Extract the [x, y] coordinate from the center of the cell holding the provided text.  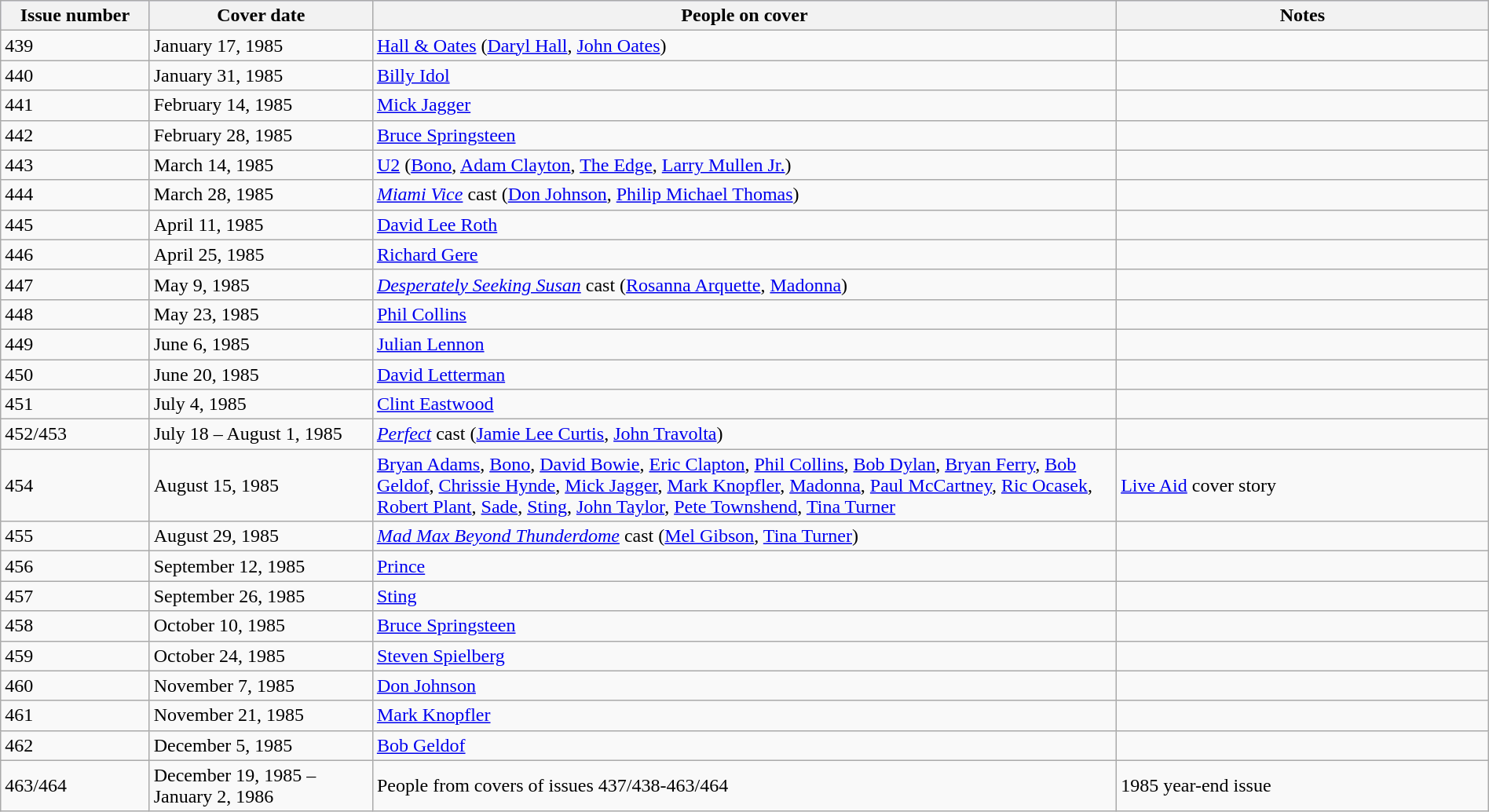
459 [75, 656]
Perfect cast (Jamie Lee Curtis, John Travolta) [744, 434]
Live Aid cover story [1303, 485]
455 [75, 536]
Mad Max Beyond Thunderdome cast (Mel Gibson, Tina Turner) [744, 536]
440 [75, 75]
Miami Vice cast (Don Johnson, Philip Michael Thomas) [744, 195]
September 26, 1985 [261, 596]
Notes [1303, 16]
Don Johnson [744, 686]
Clint Eastwood [744, 404]
Mark Knopfler [744, 715]
October 24, 1985 [261, 656]
Steven Spielberg [744, 656]
443 [75, 165]
Mick Jagger [744, 105]
447 [75, 284]
450 [75, 375]
462 [75, 745]
Hall & Oates (Daryl Hall, John Oates) [744, 46]
441 [75, 105]
Julian Lennon [744, 344]
1985 year-end issue [1303, 785]
454 [75, 485]
David Lee Roth [744, 225]
March 14, 1985 [261, 165]
456 [75, 566]
February 28, 1985 [261, 135]
February 14, 1985 [261, 105]
June 6, 1985 [261, 344]
439 [75, 46]
June 20, 1985 [261, 375]
November 7, 1985 [261, 686]
Cover date [261, 16]
442 [75, 135]
October 10, 1985 [261, 626]
David Letterman [744, 375]
Issue number [75, 16]
460 [75, 686]
Bob Geldof [744, 745]
December 5, 1985 [261, 745]
Phil Collins [744, 314]
September 12, 1985 [261, 566]
449 [75, 344]
Desperately Seeking Susan cast (Rosanna Arquette, Madonna) [744, 284]
March 28, 1985 [261, 195]
445 [75, 225]
444 [75, 195]
August 29, 1985 [261, 536]
457 [75, 596]
January 31, 1985 [261, 75]
April 25, 1985 [261, 254]
448 [75, 314]
April 11, 1985 [261, 225]
463/464 [75, 785]
July 18 – August 1, 1985 [261, 434]
458 [75, 626]
452/453 [75, 434]
August 15, 1985 [261, 485]
461 [75, 715]
December 19, 1985 – January 2, 1986 [261, 785]
Richard Gere [744, 254]
451 [75, 404]
Billy Idol [744, 75]
446 [75, 254]
U2 (Bono, Adam Clayton, The Edge, Larry Mullen Jr.) [744, 165]
Sting [744, 596]
People on cover [744, 16]
January 17, 1985 [261, 46]
May 9, 1985 [261, 284]
May 23, 1985 [261, 314]
People from covers of issues 437/438-463/464 [744, 785]
Prince [744, 566]
November 21, 1985 [261, 715]
July 4, 1985 [261, 404]
